From the cell containing the given text, extract its center point as (x, y) coordinate. 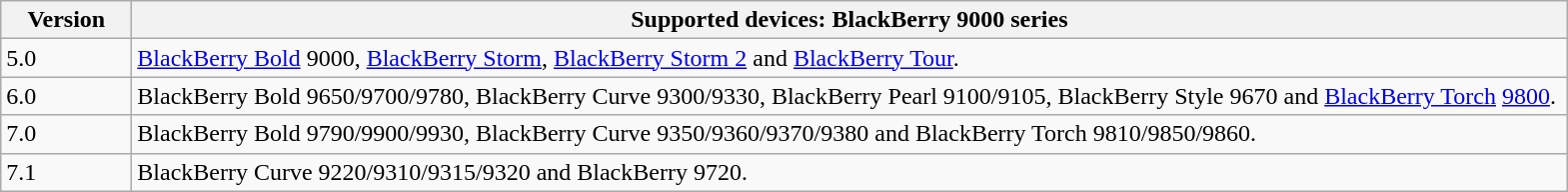
Version (66, 20)
BlackBerry Curve 9220/9310/9315/9320 and BlackBerry 9720. (849, 172)
BlackBerry Bold 9790/9900/9930, BlackBerry Curve 9350/9360/9370/9380 and BlackBerry Torch 9810/9850/9860. (849, 134)
BlackBerry Bold 9000, BlackBerry Storm, BlackBerry Storm 2 and BlackBerry Tour. (849, 58)
BlackBerry Bold 9650/9700/9780, BlackBerry Curve 9300/9330, BlackBerry Pearl 9100/9105, BlackBerry Style 9670 and BlackBerry Torch 9800. (849, 96)
5.0 (66, 58)
Supported devices: BlackBerry 9000 series (849, 20)
6.0 (66, 96)
7.0 (66, 134)
7.1 (66, 172)
